Identify which cell holds the provided text, then report its (x, y) central coordinate. 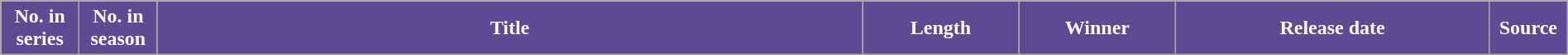
Title (509, 28)
Release date (1333, 28)
Source (1528, 28)
No. inseries (40, 28)
Winner (1097, 28)
Length (941, 28)
No. inseason (117, 28)
